Find where the given text appears and provide that cell's center as (x, y) coordinate. 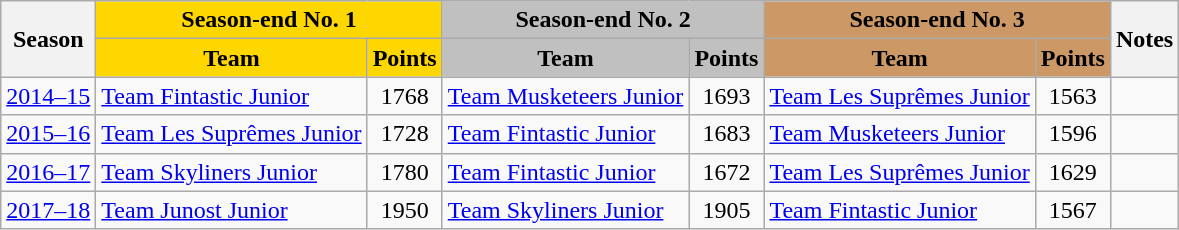
1629 (1072, 172)
2016–17 (48, 172)
1683 (726, 134)
1780 (404, 172)
1563 (1072, 96)
Season-end No. 3 (937, 20)
Season-end No. 2 (603, 20)
2014–15 (48, 96)
1728 (404, 134)
Season-end No. 1 (269, 20)
1768 (404, 96)
1672 (726, 172)
Season (48, 39)
1596 (1072, 134)
2015–16 (48, 134)
1567 (1072, 210)
1693 (726, 96)
2017–18 (48, 210)
1950 (404, 210)
Team Junost Junior (232, 210)
Notes (1144, 39)
1905 (726, 210)
